Return the [x, y] coordinate for the center point of the cell that contains the specified text.  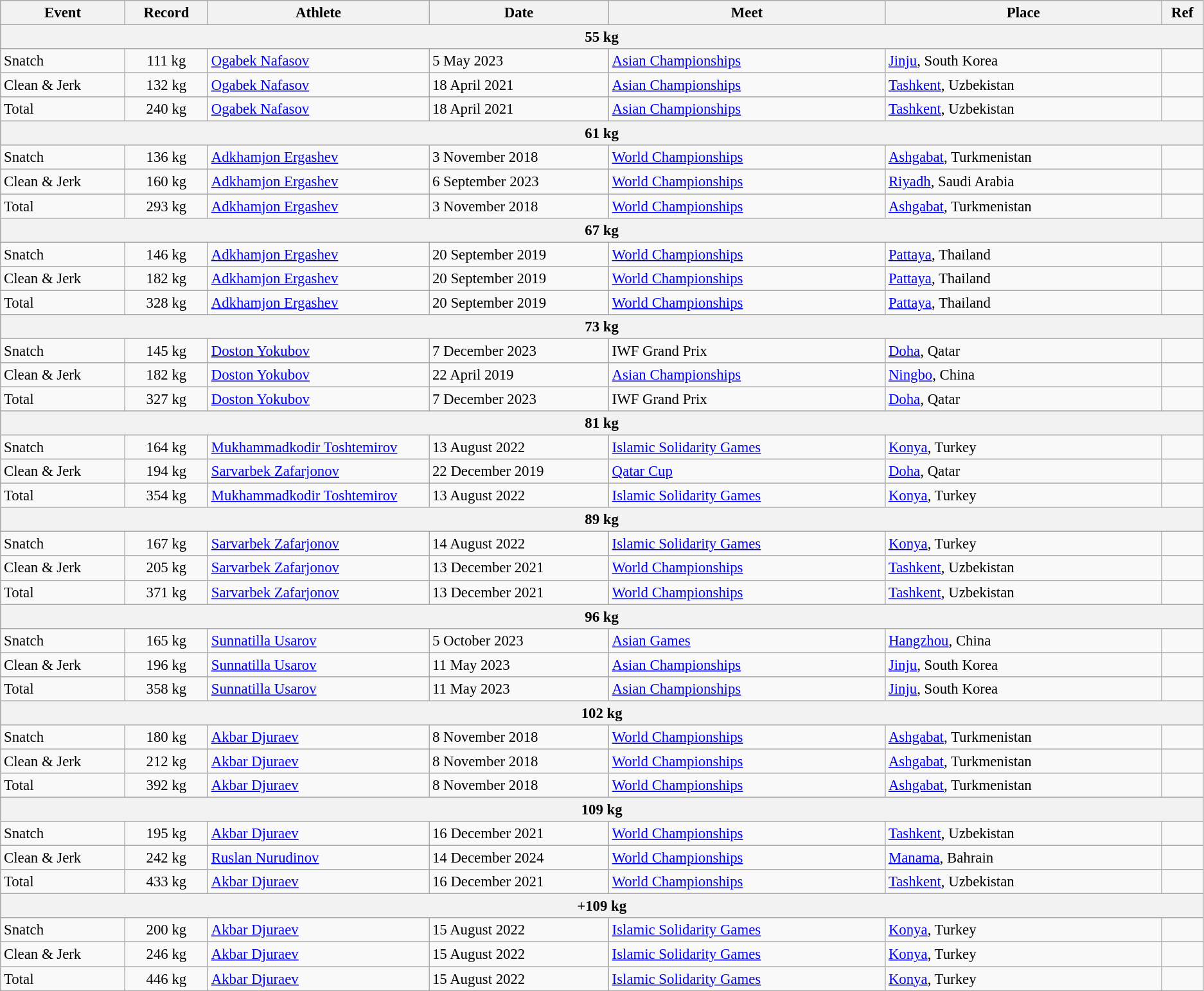
392 kg [166, 785]
196 kg [166, 665]
146 kg [166, 254]
164 kg [166, 448]
433 kg [166, 882]
246 kg [166, 954]
102 kg [602, 713]
Date [519, 13]
61 kg [602, 134]
136 kg [166, 157]
Record [166, 13]
194 kg [166, 471]
242 kg [166, 858]
+109 kg [602, 906]
200 kg [166, 931]
167 kg [166, 544]
Place [1023, 13]
145 kg [166, 351]
Riyadh, Saudi Arabia [1023, 182]
Ningbo, China [1023, 375]
Event [63, 13]
109 kg [602, 810]
73 kg [602, 327]
371 kg [166, 592]
Meet [747, 13]
160 kg [166, 182]
212 kg [166, 761]
195 kg [166, 834]
446 kg [166, 979]
Ref [1182, 13]
5 May 2023 [519, 61]
180 kg [166, 737]
22 April 2019 [519, 375]
Ruslan Nurudinov [318, 858]
111 kg [166, 61]
55 kg [602, 37]
354 kg [166, 496]
Qatar Cup [747, 471]
Hangzhou, China [1023, 640]
81 kg [602, 423]
6 September 2023 [519, 182]
132 kg [166, 85]
293 kg [166, 206]
358 kg [166, 689]
205 kg [166, 568]
14 August 2022 [519, 544]
327 kg [166, 399]
96 kg [602, 617]
Asian Games [747, 640]
22 December 2019 [519, 471]
5 October 2023 [519, 640]
240 kg [166, 109]
89 kg [602, 520]
Athlete [318, 13]
14 December 2024 [519, 858]
67 kg [602, 230]
165 kg [166, 640]
328 kg [166, 303]
Manama, Bahrain [1023, 858]
